Output the [X, Y] coordinate of the center of the cell containing the given text.  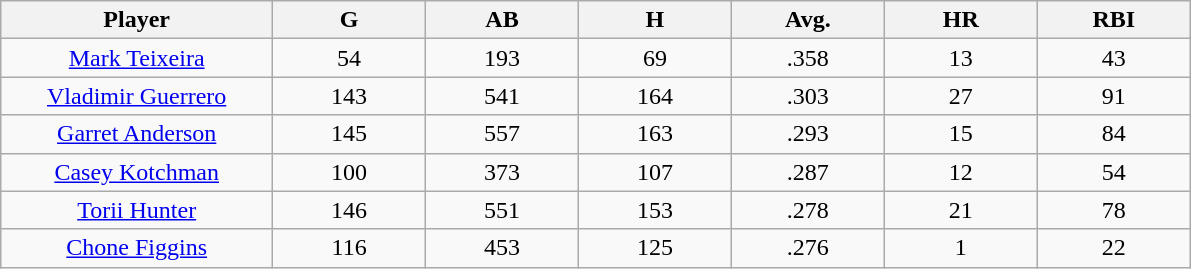
153 [654, 210]
84 [1114, 134]
107 [654, 172]
15 [960, 134]
Avg. [808, 20]
143 [350, 96]
193 [502, 58]
146 [350, 210]
.278 [808, 210]
Garret Anderson [137, 134]
Chone Figgins [137, 248]
100 [350, 172]
22 [1114, 248]
78 [1114, 210]
.276 [808, 248]
21 [960, 210]
G [350, 20]
27 [960, 96]
AB [502, 20]
164 [654, 96]
557 [502, 134]
541 [502, 96]
69 [654, 58]
91 [1114, 96]
.287 [808, 172]
163 [654, 134]
145 [350, 134]
43 [1114, 58]
1 [960, 248]
.358 [808, 58]
116 [350, 248]
551 [502, 210]
Casey Kotchman [137, 172]
12 [960, 172]
.293 [808, 134]
Mark Teixeira [137, 58]
.303 [808, 96]
Torii Hunter [137, 210]
13 [960, 58]
RBI [1114, 20]
H [654, 20]
125 [654, 248]
453 [502, 248]
373 [502, 172]
HR [960, 20]
Vladimir Guerrero [137, 96]
Player [137, 20]
